Output the [x, y] coordinate of the center of the cell containing the given text.  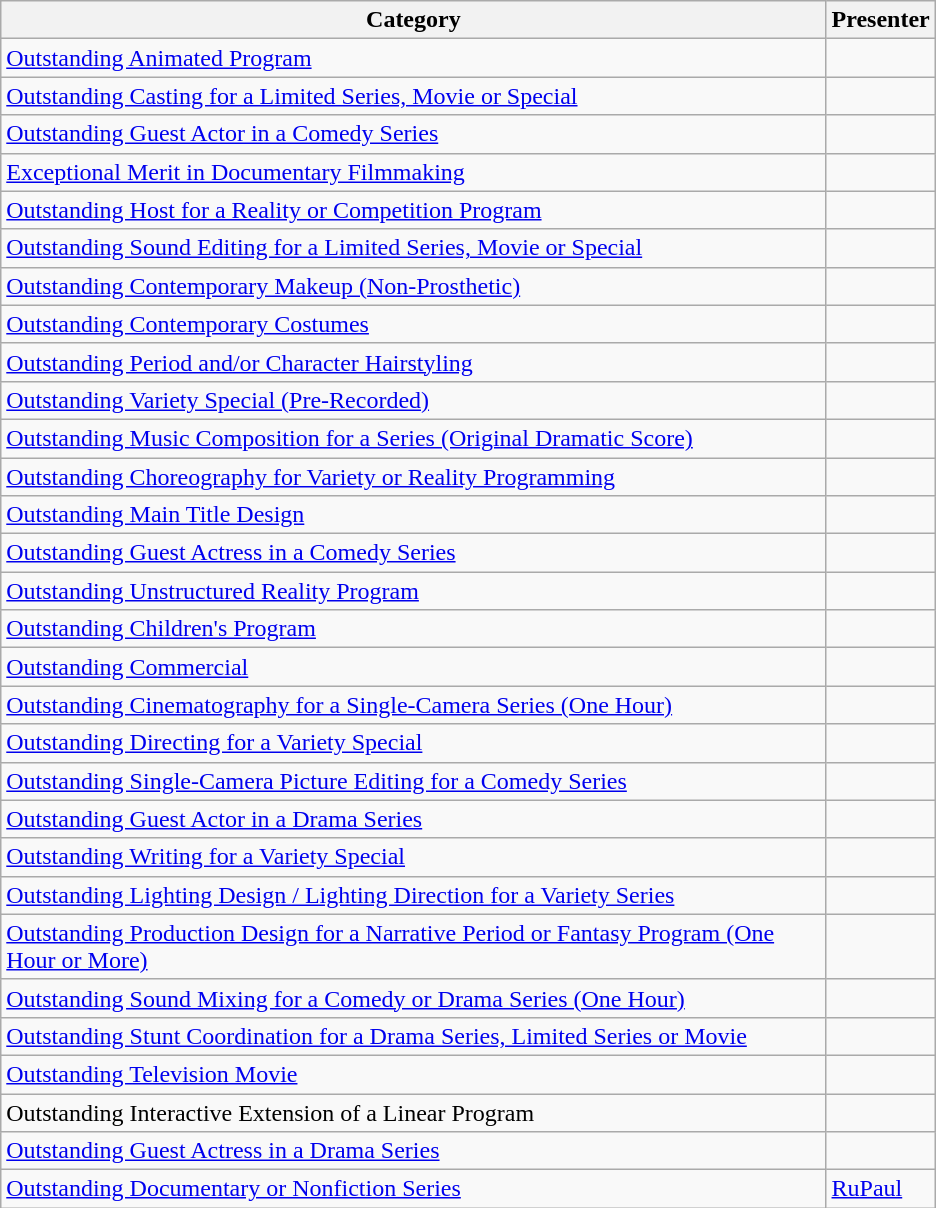
Outstanding Variety Special (Pre-Recorded) [414, 400]
Outstanding Guest Actor in a Comedy Series [414, 134]
Outstanding Music Composition for a Series (Original Dramatic Score) [414, 438]
Outstanding Guest Actress in a Comedy Series [414, 553]
Outstanding Animated Program [414, 58]
Outstanding Stunt Coordination for a Drama Series, Limited Series or Movie [414, 1036]
Outstanding Single-Camera Picture Editing for a Comedy Series [414, 781]
Outstanding Sound Editing for a Limited Series, Movie or Special [414, 248]
Outstanding Television Movie [414, 1074]
Exceptional Merit in Documentary Filmmaking [414, 172]
Outstanding Cinematography for a Single-Camera Series (One Hour) [414, 705]
Presenter [880, 20]
Outstanding Unstructured Reality Program [414, 591]
Outstanding Interactive Extension of a Linear Program [414, 1113]
Outstanding Contemporary Costumes [414, 324]
Outstanding Main Title Design [414, 515]
Outstanding Commercial [414, 667]
Outstanding Writing for a Variety Special [414, 857]
Outstanding Lighting Design / Lighting Direction for a Variety Series [414, 895]
Outstanding Contemporary Makeup (Non-Prosthetic) [414, 286]
Outstanding Directing for a Variety Special [414, 743]
Outstanding Period and/or Character Hairstyling [414, 362]
Outstanding Guest Actor in a Drama Series [414, 819]
Outstanding Sound Mixing for a Comedy or Drama Series (One Hour) [414, 998]
Category [414, 20]
Outstanding Casting for a Limited Series, Movie or Special [414, 96]
Outstanding Host for a Reality or Competition Program [414, 210]
Outstanding Children's Program [414, 629]
Outstanding Production Design for a Narrative Period or Fantasy Program (One Hour or More) [414, 946]
Outstanding Guest Actress in a Drama Series [414, 1151]
Outstanding Documentary or Nonfiction Series [414, 1189]
RuPaul [880, 1189]
Outstanding Choreography for Variety or Reality Programming [414, 477]
